For the text-containing cell, return its midpoint in (X, Y) coordinate format. 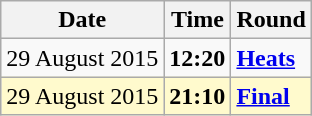
12:20 (198, 58)
Final (271, 96)
Round (271, 20)
21:10 (198, 96)
Heats (271, 58)
Time (198, 20)
Date (82, 20)
